Return the [x, y] coordinate for the center point of the cell that contains the specified text.  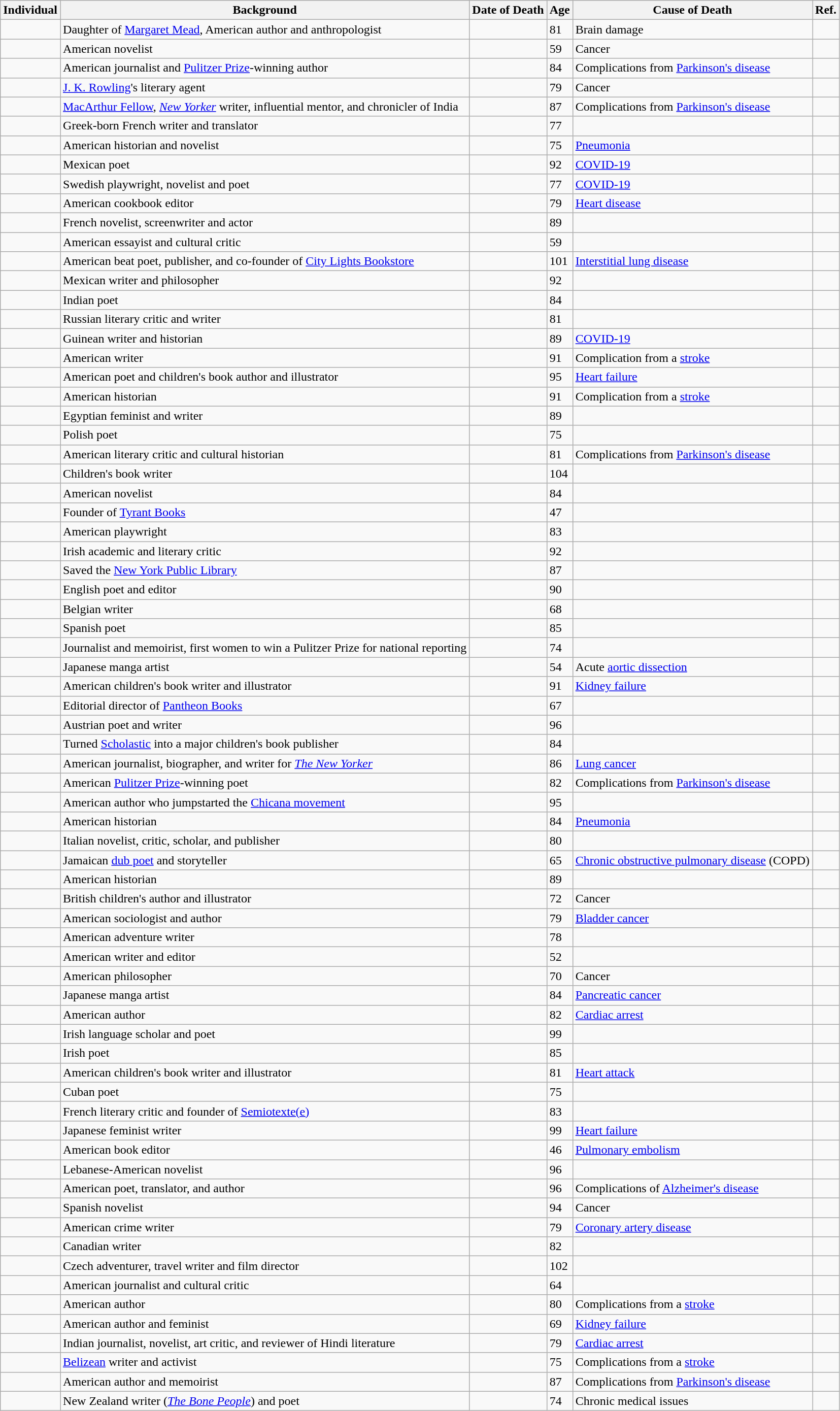
American cookbook editor [265, 203]
French novelist, screenwriter and actor [265, 222]
Italian novelist, critic, scholar, and publisher [265, 841]
Belizean writer and activist [265, 1362]
American philosopher [265, 976]
MacArthur Fellow, New Yorker writer, influential mentor, and chronicler of India [265, 107]
Acute aortic dissection [692, 667]
English poet and editor [265, 590]
Individual [30, 10]
65 [559, 860]
Lebanese-American novelist [265, 1169]
Spanish poet [265, 628]
Date of Death [508, 10]
Greek-born French writer and translator [265, 126]
Background [265, 10]
Journalist and memoirist, first women to win a Pulitzer Prize for national reporting [265, 648]
Brain damage [692, 29]
American historian and novelist [265, 145]
French literary critic and founder of Semiotexte(e) [265, 1111]
86 [559, 763]
Saved the New York Public Library [265, 570]
Belgian writer [265, 609]
70 [559, 976]
Czech adventurer, travel writer and film director [265, 1266]
Children's book writer [265, 474]
Spanish novelist [265, 1208]
Polish poet [265, 435]
Turned Scholastic into a major children's book publisher [265, 744]
Daughter of Margaret Mead, American author and anthropologist [265, 29]
Cuban poet [265, 1092]
Jamaican dub poet and storyteller [265, 860]
Mexican poet [265, 164]
Irish poet [265, 1053]
Mexican writer and philosopher [265, 281]
Canadian writer [265, 1247]
American literary critic and cultural historian [265, 454]
J. K. Rowling's literary agent [265, 87]
Austrian poet and writer [265, 725]
94 [559, 1208]
New Zealand writer (The Bone People) and poet [265, 1401]
American Pulitzer Prize-winning poet [265, 783]
Coronary artery disease [692, 1227]
American author and feminist [265, 1324]
Founder of Tyrant Books [265, 512]
Pulmonary embolism [692, 1150]
American beat poet, publisher, and co-founder of City Lights Bookstore [265, 261]
American journalist, biographer, and writer for The New Yorker [265, 763]
46 [559, 1150]
Indian journalist, novelist, art critic, and reviewer of Hindi literature [265, 1343]
American author and memoirist [265, 1382]
Cause of Death [692, 10]
American sociologist and author [265, 918]
American author who jumpstarted the Chicana movement [265, 802]
American writer and editor [265, 957]
67 [559, 706]
American writer [265, 358]
68 [559, 609]
101 [559, 261]
American poet and children's book author and illustrator [265, 377]
Lung cancer [692, 763]
Ref. [826, 10]
Bladder cancer [692, 918]
American journalist and Pulitzer Prize-winning author [265, 68]
Irish academic and literary critic [265, 551]
64 [559, 1285]
Interstitial lung disease [692, 261]
72 [559, 899]
American essayist and cultural critic [265, 242]
Editorial director of Pantheon Books [265, 706]
Heart disease [692, 203]
Swedish playwright, novelist and poet [265, 184]
American book editor [265, 1150]
Complications of Alzheimer's disease [692, 1189]
Russian literary critic and writer [265, 319]
American poet, translator, and author [265, 1189]
Heart attack [692, 1072]
104 [559, 474]
Chronic medical issues [692, 1401]
78 [559, 937]
American journalist and cultural critic [265, 1285]
Japanese feminist writer [265, 1130]
52 [559, 957]
Indian poet [265, 300]
Irish language scholar and poet [265, 1034]
102 [559, 1266]
47 [559, 512]
54 [559, 667]
69 [559, 1324]
American crime writer [265, 1227]
Chronic obstructive pulmonary disease (COPD) [692, 860]
Guinean writer and historian [265, 339]
American adventure writer [265, 937]
Egyptian feminist and writer [265, 416]
Age [559, 10]
90 [559, 590]
British children's author and illustrator [265, 899]
Pancreatic cancer [692, 995]
American playwright [265, 531]
